Identify which cell holds the provided text, then report its (X, Y) central coordinate. 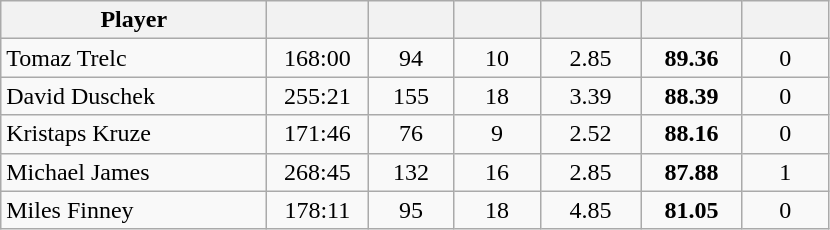
Player (134, 20)
2.52 (590, 134)
4.85 (590, 210)
178:11 (318, 210)
10 (497, 58)
95 (411, 210)
1 (785, 172)
255:21 (318, 96)
268:45 (318, 172)
Michael James (134, 172)
Kristaps Kruze (134, 134)
3.39 (590, 96)
168:00 (318, 58)
Miles Finney (134, 210)
89.36 (692, 58)
88.16 (692, 134)
155 (411, 96)
87.88 (692, 172)
Tomaz Trelc (134, 58)
76 (411, 134)
9 (497, 134)
132 (411, 172)
88.39 (692, 96)
171:46 (318, 134)
94 (411, 58)
16 (497, 172)
81.05 (692, 210)
David Duschek (134, 96)
